Capture the cell that displays the provided text and extract its [x, y] central coordinate. 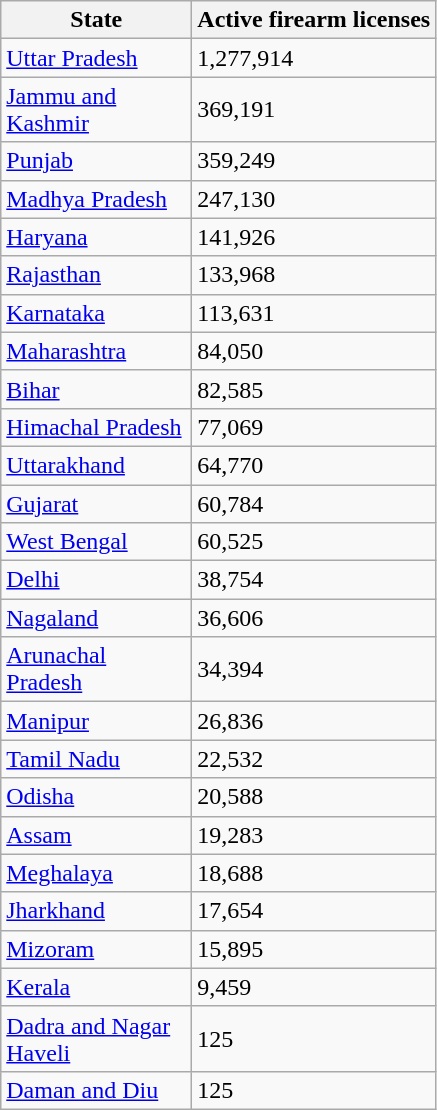
Odisha [96, 797]
Uttar Pradesh [96, 58]
Himachal Pradesh [96, 427]
15,895 [314, 949]
Rajasthan [96, 275]
82,585 [314, 389]
34,394 [314, 670]
Arunachal Pradesh [96, 670]
Kerala [96, 987]
247,130 [314, 199]
133,968 [314, 275]
Madhya Pradesh [96, 199]
Karnataka [96, 313]
18,688 [314, 873]
77,069 [314, 427]
38,754 [314, 580]
84,050 [314, 351]
Mizoram [96, 949]
359,249 [314, 161]
60,525 [314, 542]
Meghalaya [96, 873]
60,784 [314, 503]
State [96, 20]
1,277,914 [314, 58]
26,836 [314, 721]
Delhi [96, 580]
West Bengal [96, 542]
Bihar [96, 389]
9,459 [314, 987]
113,631 [314, 313]
Nagaland [96, 618]
19,283 [314, 835]
Punjab [96, 161]
20,588 [314, 797]
369,191 [314, 110]
Jammu and Kashmir [96, 110]
Haryana [96, 237]
Assam [96, 835]
64,770 [314, 465]
141,926 [314, 237]
17,654 [314, 911]
Tamil Nadu [96, 759]
Active firearm licenses [314, 20]
Dadra and Nagar Haveli [96, 1038]
36,606 [314, 618]
Uttarakhand [96, 465]
Daman and Diu [96, 1090]
Jharkhand [96, 911]
Maharashtra [96, 351]
22,532 [314, 759]
Gujarat [96, 503]
Manipur [96, 721]
